Provide the [X, Y] coordinate of the cell's center where the given text is located.  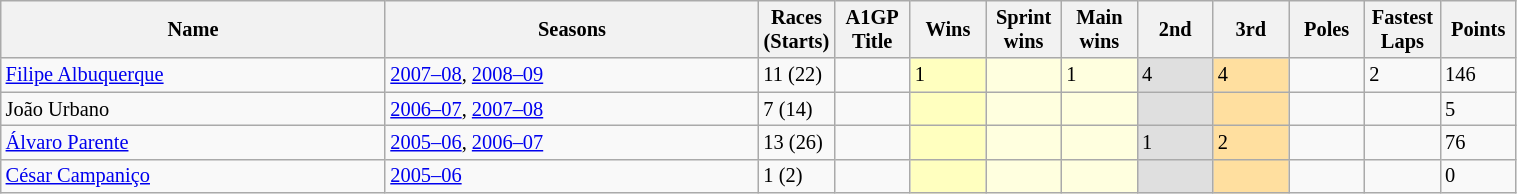
Points [1478, 29]
2nd [1175, 29]
2005–06 [572, 176]
FastestLaps [1403, 29]
João Urbano [194, 109]
A1GP Title [872, 29]
76 [1478, 142]
Filipe Albuquerque [194, 75]
1 (2) [797, 176]
11 (22) [797, 75]
5 [1478, 109]
2005–06, 2006–07 [572, 142]
2007–08, 2008–09 [572, 75]
Races(Starts) [797, 29]
Álvaro Parente [194, 142]
Sprintwins [1024, 29]
146 [1478, 75]
Wins [948, 29]
Poles [1327, 29]
César Campaniço [194, 176]
0 [1478, 176]
2006–07, 2007–08 [572, 109]
13 (26) [797, 142]
Name [194, 29]
Mainwins [1100, 29]
7 (14) [797, 109]
Seasons [572, 29]
3rd [1251, 29]
